Capture the cell that displays the provided text and extract its [x, y] central coordinate. 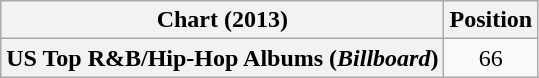
Position [491, 20]
66 [491, 58]
Chart (2013) [222, 20]
US Top R&B/Hip-Hop Albums (Billboard) [222, 58]
